For the text-containing cell, return its midpoint in (X, Y) coordinate format. 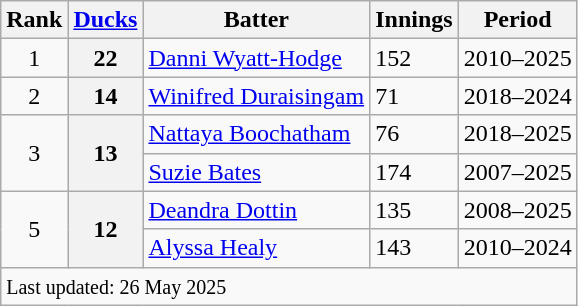
Danni Wyatt-Hodge (256, 58)
174 (414, 172)
13 (106, 153)
Period (518, 20)
Innings (414, 20)
Winifred Duraisingam (256, 96)
2018–2025 (518, 134)
3 (34, 153)
2010–2025 (518, 58)
Nattaya Boochatham (256, 134)
Last updated: 26 May 2025 (289, 286)
2 (34, 96)
5 (34, 229)
Rank (34, 20)
Alyssa Healy (256, 248)
14 (106, 96)
12 (106, 229)
2018–2024 (518, 96)
135 (414, 210)
1 (34, 58)
Deandra Dottin (256, 210)
Batter (256, 20)
22 (106, 58)
2010–2024 (518, 248)
76 (414, 134)
Suzie Bates (256, 172)
152 (414, 58)
2008–2025 (518, 210)
143 (414, 248)
2007–2025 (518, 172)
71 (414, 96)
Ducks (106, 20)
